Pinpoint the cell where the given text exists, returning its [x, y] midpoint coordinate. 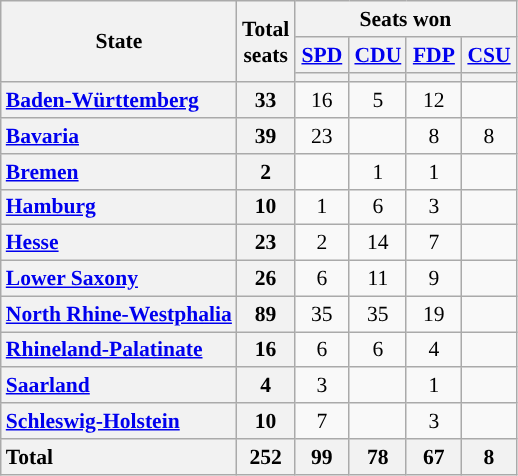
Lower Saxony [119, 279]
Bremen [119, 172]
33 [266, 101]
Baden-Württemberg [119, 101]
Hamburg [119, 207]
11 [378, 279]
CSU [488, 55]
12 [434, 101]
99 [322, 457]
Seats won [405, 19]
67 [434, 457]
State [119, 42]
Total [119, 457]
39 [266, 136]
Bavaria [119, 136]
9 [434, 279]
5 [378, 101]
Schleswig-Holstein [119, 421]
252 [266, 457]
Saarland [119, 386]
Rhineland-Palatinate [119, 350]
78 [378, 457]
Hesse [119, 243]
26 [266, 279]
North Rhine-Westphalia [119, 314]
14 [378, 243]
89 [266, 314]
FDP [434, 55]
19 [434, 314]
Totalseats [266, 42]
CDU [378, 55]
SPD [322, 55]
